Provide the (X, Y) coordinate of the cell's center where the given text is located.  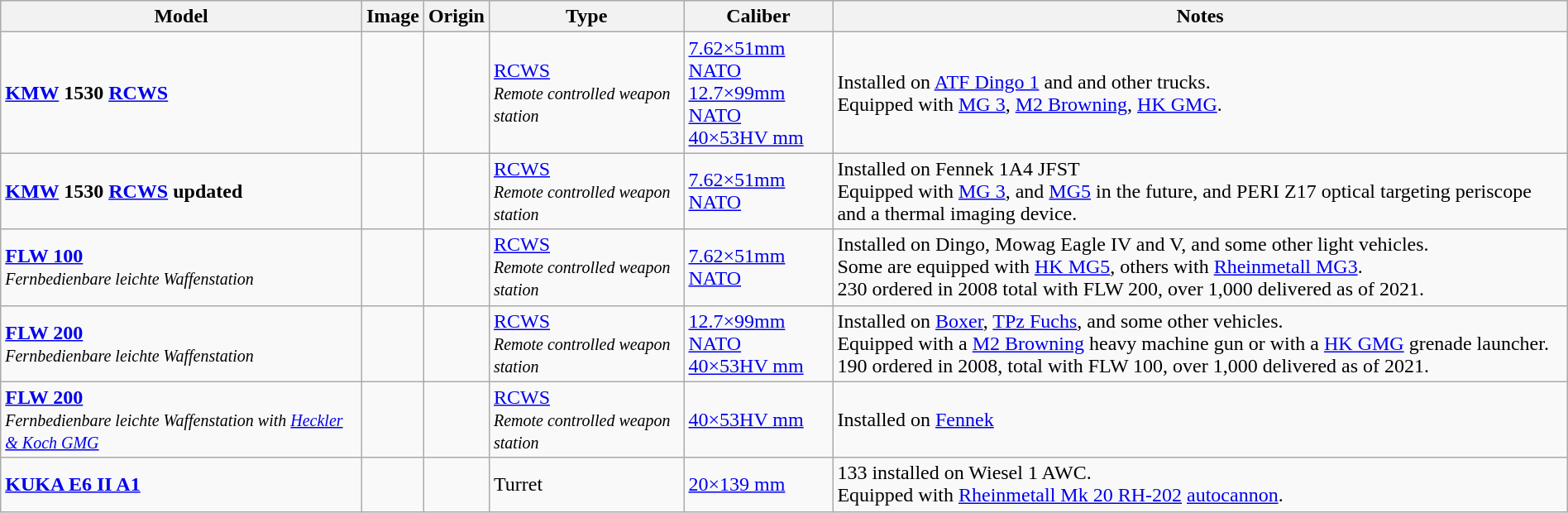
Installed on Fennek 1A4 JFSTEquipped with MG 3, and MG5 in the future, and PERI Z17 optical targeting periscope and a thermal imaging device. (1200, 191)
7.62×51mm NATO12.7×99mm NATO40×53HV mm (758, 93)
KMW 1530 RCWS updated (182, 191)
40×53HV mm (758, 420)
Type (586, 17)
Origin (457, 17)
20×139 mm (758, 485)
KUKA E6 II A1 (182, 485)
FLW 100Fernbedienbare leichte Waffenstation (182, 267)
133 installed on Wiesel 1 AWC.Equipped with Rheinmetall Mk 20 RH-202 autocannon. (1200, 485)
Model (182, 17)
Installed on Fennek (1200, 420)
12.7×99mm NATO40×53HV mm (758, 343)
Notes (1200, 17)
KMW 1530 RCWS (182, 93)
Image (392, 17)
Caliber (758, 17)
Installed on ATF Dingo 1 and and other trucks.Equipped with MG 3, M2 Browning, HK GMG. (1200, 93)
FLW 200Fernbedienbare leichte Waffenstation with Heckler & Koch GMG (182, 420)
Turret (586, 485)
FLW 200Fernbedienbare leichte Waffenstation (182, 343)
